Provide the [X, Y] coordinate of the cell's center where the given text is located.  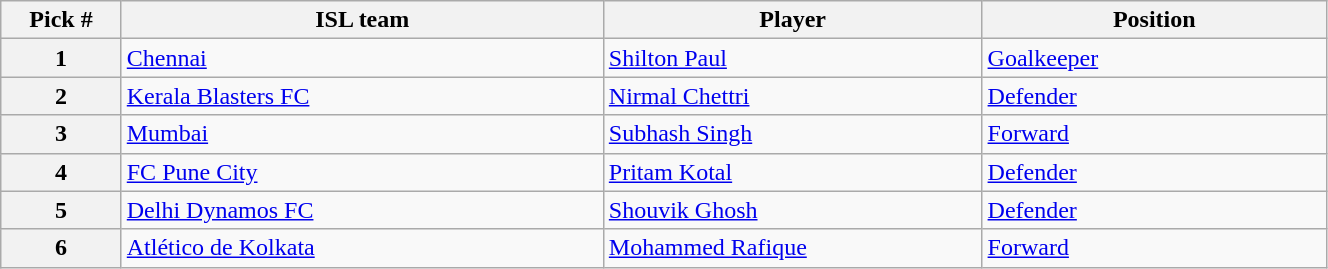
3 [61, 134]
Kerala Blasters FC [362, 96]
Shouvik Ghosh [792, 210]
Player [792, 20]
Mohammed Rafique [792, 248]
Atlético de Kolkata [362, 248]
Subhash Singh [792, 134]
Shilton Paul [792, 58]
Goalkeeper [1154, 58]
4 [61, 172]
FC Pune City [362, 172]
ISL team [362, 20]
Pritam Kotal [792, 172]
Pick # [61, 20]
Delhi Dynamos FC [362, 210]
Nirmal Chettri [792, 96]
Chennai [362, 58]
2 [61, 96]
5 [61, 210]
1 [61, 58]
Mumbai [362, 134]
6 [61, 248]
Position [1154, 20]
